Return [x, y] of the center of cell containing provided text 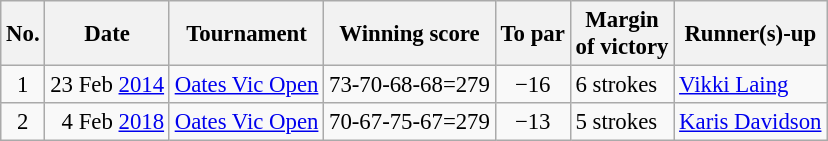
Vikki Laing [750, 85]
Karis Davidson [750, 122]
To par [532, 34]
Runner(s)-up [750, 34]
4 Feb 2018 [107, 122]
5 strokes [622, 122]
−13 [532, 122]
6 strokes [622, 85]
73-70-68-68=279 [410, 85]
No. [23, 34]
70-67-75-67=279 [410, 122]
2 [23, 122]
Marginof victory [622, 34]
23 Feb 2014 [107, 85]
−16 [532, 85]
Winning score [410, 34]
Tournament [246, 34]
Date [107, 34]
1 [23, 85]
